For the text-containing cell, return its midpoint in (x, y) coordinate format. 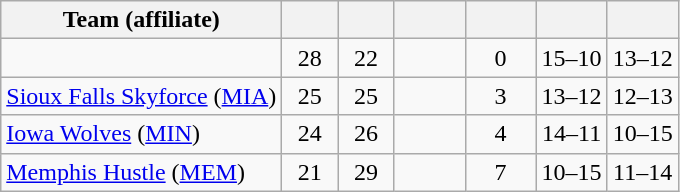
12–13 (642, 96)
29 (366, 172)
15–10 (572, 58)
7 (500, 172)
Sioux Falls Skyforce (MIA) (142, 96)
Iowa Wolves (MIN) (142, 134)
3 (500, 96)
14–11 (572, 134)
Team (affiliate) (142, 20)
22 (366, 58)
24 (310, 134)
4 (500, 134)
26 (366, 134)
21 (310, 172)
11–14 (642, 172)
Memphis Hustle (MEM) (142, 172)
0 (500, 58)
28 (310, 58)
